Output the (x, y) coordinate of the center of the cell containing the given text.  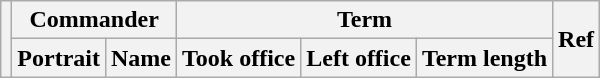
Ref (576, 39)
Name (140, 58)
Took office (239, 58)
Left office (359, 58)
Commander (94, 20)
Term (365, 20)
Portrait (59, 58)
Term length (484, 58)
